Scan for the cell matching the given text and deliver its [x, y] coordinate at center. 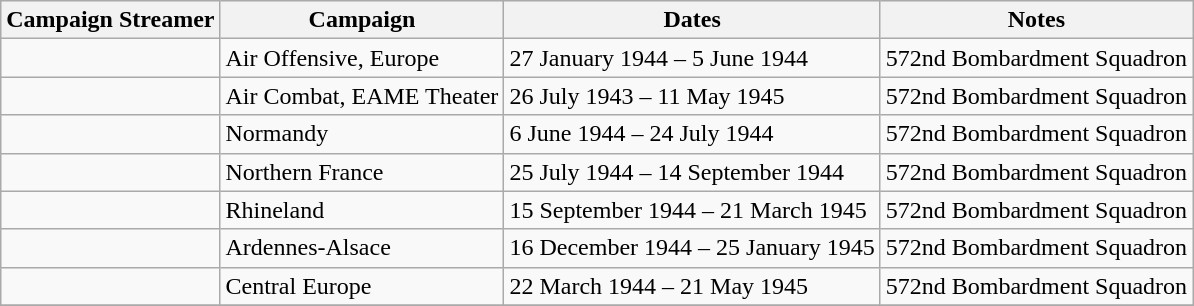
Northern France [362, 172]
Ardennes-Alsace [362, 248]
16 December 1944 – 25 January 1945 [692, 248]
Dates [692, 20]
Campaign [362, 20]
26 July 1943 – 11 May 1945 [692, 96]
Campaign Streamer [110, 20]
15 September 1944 – 21 March 1945 [692, 210]
27 January 1944 – 5 June 1944 [692, 58]
6 June 1944 – 24 July 1944 [692, 134]
25 July 1944 – 14 September 1944 [692, 172]
Air Offensive, Europe [362, 58]
Normandy [362, 134]
Central Europe [362, 286]
Rhineland [362, 210]
Air Combat, EAME Theater [362, 96]
Notes [1036, 20]
22 March 1944 – 21 May 1945 [692, 286]
